Extract the [x, y] coordinate from the center of the cell holding the provided text.  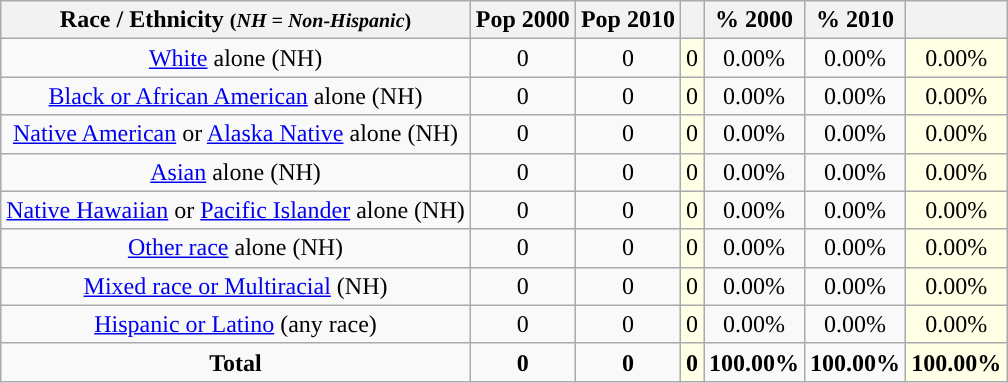
% 2010 [856, 20]
Pop 2000 [522, 20]
Black or African American alone (NH) [236, 96]
% 2000 [754, 20]
Race / Ethnicity (NH = Non-Hispanic) [236, 20]
Pop 2010 [628, 20]
Mixed race or Multiracial (NH) [236, 286]
Total [236, 362]
Asian alone (NH) [236, 172]
White alone (NH) [236, 58]
Other race alone (NH) [236, 248]
Native American or Alaska Native alone (NH) [236, 134]
Hispanic or Latino (any race) [236, 324]
Native Hawaiian or Pacific Islander alone (NH) [236, 210]
